Extract the [X, Y] coordinate from the center of the cell holding the provided text.  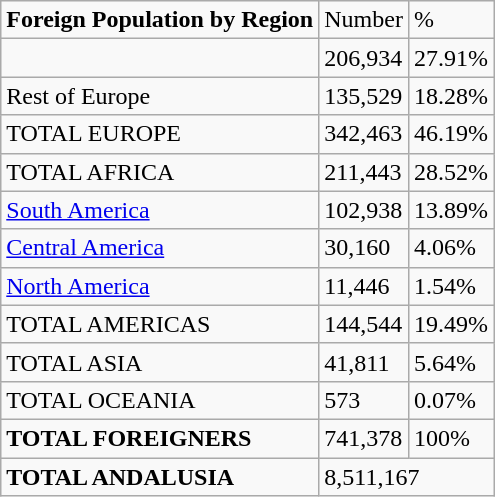
41,811 [364, 362]
30,160 [364, 248]
18.28% [450, 96]
211,443 [364, 172]
27.91% [450, 58]
135,529 [364, 96]
13.89% [450, 210]
TOTAL ANDALUSIA [160, 477]
28.52% [450, 172]
TOTAL OCEANIA [160, 400]
Number [364, 20]
Rest of Europe [160, 96]
TOTAL EUROPE [160, 134]
342,463 [364, 134]
573 [364, 400]
144,544 [364, 324]
11,446 [364, 286]
102,938 [364, 210]
1.54% [450, 286]
TOTAL FOREIGNERS [160, 438]
4.06% [450, 248]
8,511,167 [406, 477]
5.64% [450, 362]
TOTAL ASIA [160, 362]
South America [160, 210]
TOTAL AFRICA [160, 172]
Foreign Population by Region [160, 20]
46.19% [450, 134]
0.07% [450, 400]
741,378 [364, 438]
Central America [160, 248]
206,934 [364, 58]
% [450, 20]
TOTAL AMERICAS [160, 324]
19.49% [450, 324]
100% [450, 438]
North America [160, 286]
